Scan for the cell matching the given text and deliver its [X, Y] coordinate at center. 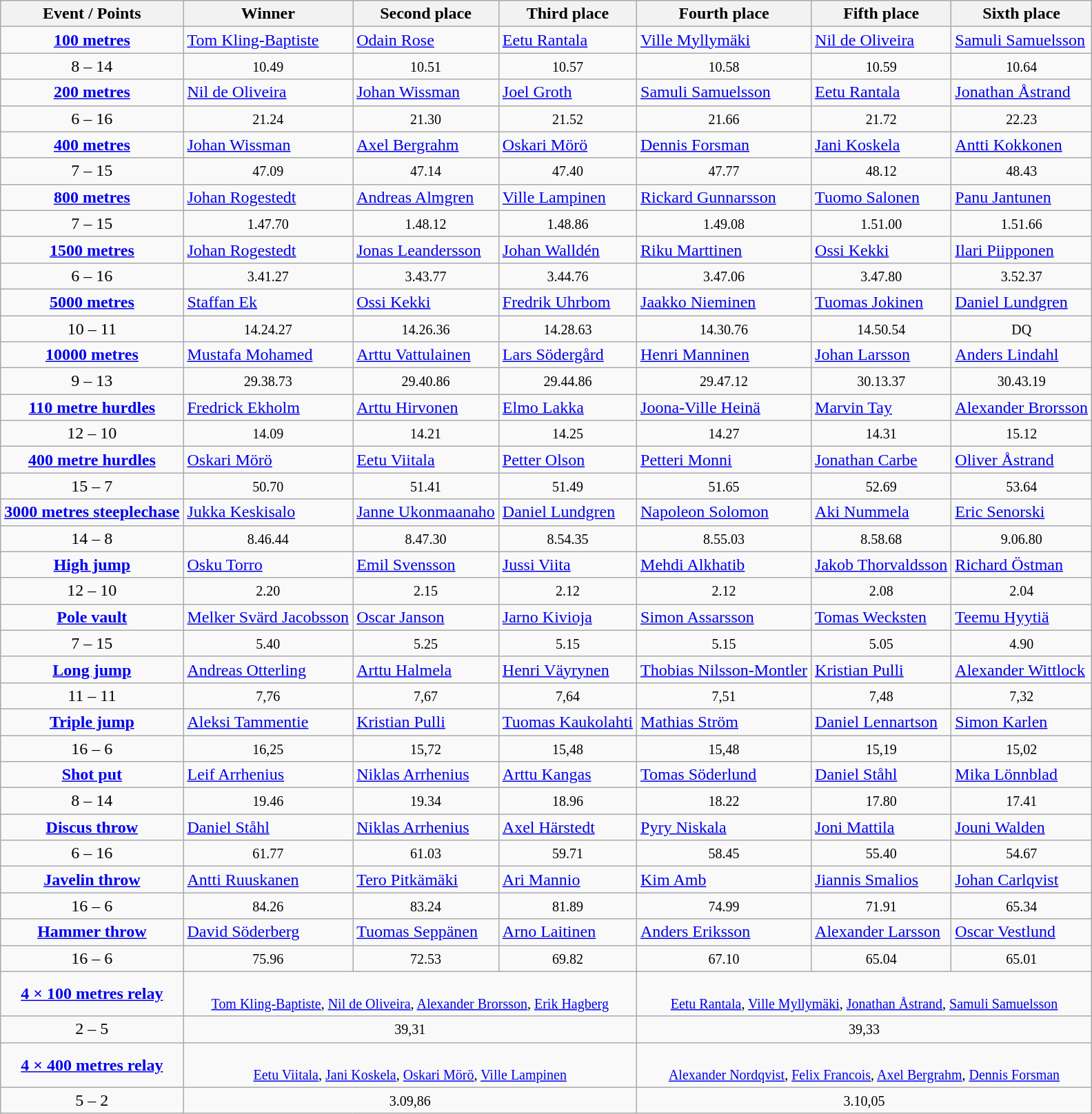
10.58 [724, 66]
3000 metres steeplechase [92, 512]
72.53 [426, 958]
3.44.76 [567, 276]
3.52.37 [1022, 276]
Jarno Kivioja [567, 617]
Jonathan Carbe [881, 460]
Arno Laitinen [567, 932]
55.40 [881, 853]
Fredrick Ekholm [268, 407]
Tomas Söderlund [724, 775]
Riku Marttinen [724, 250]
High jump [92, 565]
Fifth place [881, 14]
Fourth place [724, 14]
Tero Pitkämäki [426, 880]
29.40.86 [426, 381]
Johan Walldén [567, 250]
Oliver Åstrand [1022, 460]
21.72 [881, 119]
2.04 [1022, 591]
7,51 [724, 696]
Tuomas Jokinen [881, 302]
15,02 [1022, 748]
65.04 [881, 958]
1500 metres [92, 250]
Long jump [92, 669]
5.25 [426, 643]
Pole vault [92, 617]
Oscar Janson [426, 617]
2 – 5 [92, 1029]
Hammer throw [92, 932]
Ari Mannio [567, 880]
Alexander Wittlock [1022, 669]
Melker Svärd Jacobsson [268, 617]
Rickard Gunnarsson [724, 197]
81.89 [567, 906]
3.09,86 [410, 1100]
Alexander Larsson [881, 932]
21.52 [567, 119]
Simon Assarsson [724, 617]
71.91 [881, 906]
58.45 [724, 853]
Oscar Vestlund [1022, 932]
Joni Mattila [881, 827]
2.15 [426, 591]
47.09 [268, 171]
Henri Väyrynen [567, 669]
14.09 [268, 434]
Eetu Viitala [426, 460]
Axel Bergrahm [426, 145]
15,19 [881, 748]
Ville Myllymäki [724, 40]
50.70 [268, 486]
DQ [1022, 329]
Johan Larsson [881, 355]
8.54.35 [567, 538]
48.43 [1022, 171]
1.48.86 [567, 223]
Richard Östman [1022, 565]
400 metres [92, 145]
14.50.54 [881, 329]
110 metre hurdles [92, 407]
Aleksi Tammentie [268, 722]
19.46 [268, 801]
14.28.63 [567, 329]
3.10,05 [865, 1100]
39,33 [865, 1029]
5 – 2 [92, 1100]
Antti Kokkonen [1022, 145]
Jiannis Smalios [881, 880]
Third place [567, 14]
8.47.30 [426, 538]
Winner [268, 14]
67.10 [724, 958]
Petteri Monni [724, 460]
Arttu Kangas [567, 775]
10.49 [268, 66]
65.01 [1022, 958]
Elmo Lakka [567, 407]
Jakob Thorvaldsson [881, 565]
1.49.08 [724, 223]
Sixth place [1022, 14]
Teemu Hyytiä [1022, 617]
14.26.36 [426, 329]
14 – 8 [92, 538]
Jonas Leandersson [426, 250]
Jani Koskela [881, 145]
1.47.70 [268, 223]
3.47.80 [881, 276]
5.05 [881, 643]
Fredrik Uhrbom [567, 302]
7,64 [567, 696]
Daniel Lennartson [881, 722]
Johan Carlqvist [1022, 880]
52.69 [881, 486]
5.40 [268, 643]
61.03 [426, 853]
800 metres [92, 197]
54.67 [1022, 853]
Joel Groth [567, 92]
Jonathan Åstrand [1022, 92]
Petter Olson [567, 460]
29.44.86 [567, 381]
8.58.68 [881, 538]
14.21 [426, 434]
Ilari Piipponen [1022, 250]
Panu Jantunen [1022, 197]
Jukka Keskisalo [268, 512]
21.30 [426, 119]
Ville Lampinen [567, 197]
Second place [426, 14]
Tuomo Salonen [881, 197]
84.26 [268, 906]
4 × 400 metres relay [92, 1064]
3.47.06 [724, 276]
Mika Lönnblad [1022, 775]
47.77 [724, 171]
Shot put [92, 775]
Javelin throw [92, 880]
Joona-Ville Heinä [724, 407]
48.12 [881, 171]
29.47.12 [724, 381]
74.99 [724, 906]
Odain Rose [426, 40]
Event / Points [92, 14]
Eetu Viitala, Jani Koskela, Oskari Mörö, Ville Lampinen [410, 1064]
Andreas Otterling [268, 669]
David Söderberg [268, 932]
9 – 13 [92, 381]
9.06.80 [1022, 538]
39,31 [410, 1029]
Jouni Walden [1022, 827]
Thobias Nilsson-Montler [724, 669]
18.96 [567, 801]
Eetu Rantala, Ville Myllymäki, Jonathan Åstrand, Samuli Samuelsson [865, 994]
51.41 [426, 486]
16,25 [268, 748]
Alexander Nordqvist, Felix Francois, Axel Bergrahm, Dennis Forsman [865, 1064]
4.90 [1022, 643]
53.64 [1022, 486]
51.49 [567, 486]
Aki Nummela [881, 512]
200 metres [92, 92]
1.51.00 [881, 223]
Tom Kling-Baptiste, Nil de Oliveira, Alexander Brorsson, Erik Hagberg [410, 994]
22.23 [1022, 119]
Kim Amb [724, 880]
14.24.27 [268, 329]
Staffan Ek [268, 302]
10.59 [881, 66]
Mathias Ström [724, 722]
8.55.03 [724, 538]
11 – 11 [92, 696]
Jussi Viita [567, 565]
65.34 [1022, 906]
10000 metres [92, 355]
14.30.76 [724, 329]
Alexander Brorsson [1022, 407]
Napoleon Solomon [724, 512]
1.48.12 [426, 223]
3.43.77 [426, 276]
Lars Södergård [567, 355]
Leif Arrhenius [268, 775]
8.46.44 [268, 538]
18.22 [724, 801]
10.51 [426, 66]
14.31 [881, 434]
Dennis Forsman [724, 145]
30.13.37 [881, 381]
Eric Senorski [1022, 512]
Discus throw [92, 827]
4 × 100 metres relay [92, 994]
2.08 [881, 591]
100 metres [92, 40]
Emil Svensson [426, 565]
17.80 [881, 801]
Axel Härstedt [567, 827]
Henri Manninen [724, 355]
Tomas Wecksten [881, 617]
47.14 [426, 171]
7,32 [1022, 696]
2.20 [268, 591]
Mehdi Alkhatib [724, 565]
10 – 11 [92, 329]
15 – 7 [92, 486]
Andreas Almgren [426, 197]
Arttu Hirvonen [426, 407]
51.65 [724, 486]
1.51.66 [1022, 223]
30.43.19 [1022, 381]
Arttu Halmela [426, 669]
Osku Torro [268, 565]
21.66 [724, 119]
15.12 [1022, 434]
10.57 [567, 66]
14.25 [567, 434]
Marvin Tay [881, 407]
Anders Eriksson [724, 932]
59.71 [567, 853]
Triple jump [92, 722]
17.41 [1022, 801]
29.38.73 [268, 381]
75.96 [268, 958]
7,67 [426, 696]
47.40 [567, 171]
Simon Karlen [1022, 722]
Janne Ukonmaanaho [426, 512]
19.34 [426, 801]
Tom Kling-Baptiste [268, 40]
Arttu Vattulainen [426, 355]
Antti Ruuskanen [268, 880]
Jaakko Nieminen [724, 302]
400 metre hurdles [92, 460]
Pyry Niskala [724, 827]
Tuomas Kaukolahti [567, 722]
7,76 [268, 696]
15,72 [426, 748]
Anders Lindahl [1022, 355]
69.82 [567, 958]
Mustafa Mohamed [268, 355]
3.41.27 [268, 276]
14.27 [724, 434]
61.77 [268, 853]
7,48 [881, 696]
Tuomas Seppänen [426, 932]
21.24 [268, 119]
10.64 [1022, 66]
83.24 [426, 906]
5000 metres [92, 302]
